Detect which cell encompasses the target text, then output its [x, y] center coordinate. 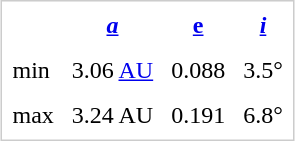
3.5° [264, 71]
a [112, 25]
0.088 [198, 71]
6.8° [264, 115]
0.191 [198, 115]
3.24 AU [112, 115]
i [264, 25]
max [33, 115]
min [33, 71]
3.06 AU [112, 71]
e [198, 25]
